Return [X, Y] of the center of cell containing provided text 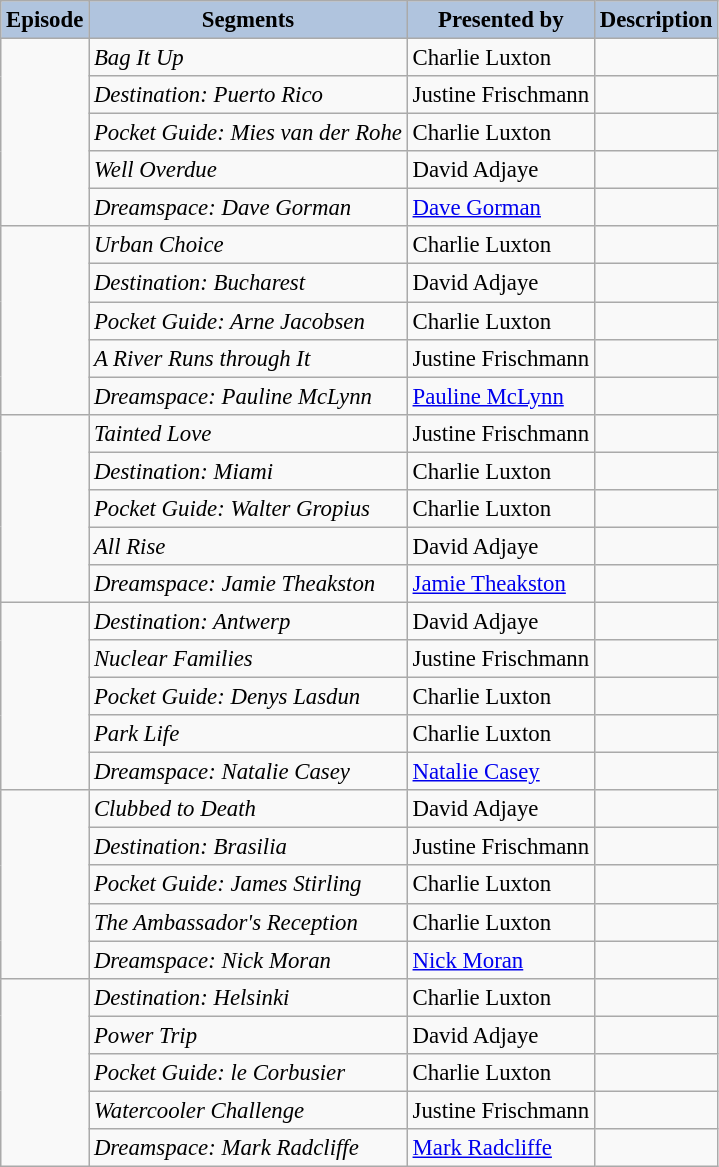
Destination: Puerto Rico [248, 95]
Pocket Guide: Mies van der Rohe [248, 133]
Clubbed to Death [248, 809]
Destination: Antwerp [248, 621]
Nuclear Families [248, 659]
Power Trip [248, 1035]
Pocket Guide: Arne Jacobsen [248, 321]
Pocket Guide: James Stirling [248, 885]
Dreamspace: Pauline McLynn [248, 396]
Tainted Love [248, 433]
A River Runs through It [248, 358]
Dreamspace: Dave Gorman [248, 208]
Destination: Helsinki [248, 997]
Destination: Miami [248, 471]
Pauline McLynn [500, 396]
Pocket Guide: le Corbusier [248, 1073]
Park Life [248, 734]
Dreamspace: Natalie Casey [248, 772]
Dreamspace: Nick Moran [248, 960]
Urban Choice [248, 245]
Dave Gorman [500, 208]
Segments [248, 20]
All Rise [248, 546]
Dreamspace: Jamie Theakston [248, 584]
Presented by [500, 20]
Natalie Casey [500, 772]
The Ambassador's Reception [248, 922]
Bag It Up [248, 58]
Nick Moran [500, 960]
Jamie Theakston [500, 584]
Watercooler Challenge [248, 1110]
Well Overdue [248, 170]
Description [656, 20]
Mark Radcliffe [500, 1148]
Pocket Guide: Walter Gropius [248, 509]
Destination: Brasilia [248, 847]
Episode [45, 20]
Pocket Guide: Denys Lasdun [248, 697]
Destination: Bucharest [248, 283]
Dreamspace: Mark Radcliffe [248, 1148]
